Determine the (X, Y) coordinate at the center of the cell enclosing the given text.  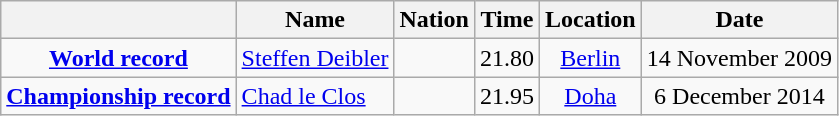
Berlin (590, 58)
Date (739, 20)
Nation (434, 20)
Name (315, 20)
Time (506, 20)
6 December 2014 (739, 96)
Steffen Deibler (315, 58)
21.95 (506, 96)
Doha (590, 96)
Chad le Clos (315, 96)
Location (590, 20)
World record (118, 58)
14 November 2009 (739, 58)
Championship record (118, 96)
21.80 (506, 58)
